Return the (x, y) coordinate for the center point of the cell that contains the specified text.  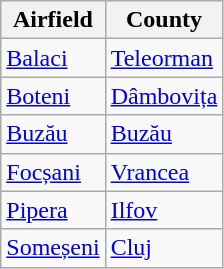
Dâmbovița (164, 96)
Boteni (53, 96)
Teleorman (164, 58)
Balaci (53, 58)
Airfield (53, 20)
County (164, 20)
Focșani (53, 172)
Ilfov (164, 210)
Pipera (53, 210)
Cluj (164, 248)
Someșeni (53, 248)
Vrancea (164, 172)
